Find where the given text appears and provide that cell's center as [x, y] coordinate. 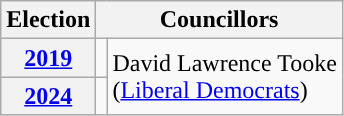
Election [48, 20]
2019 [48, 58]
David Lawrence Tooke(Liberal Democrats) [225, 77]
Councillors [220, 20]
2024 [48, 96]
